Capture the cell that displays the provided text and extract its (X, Y) central coordinate. 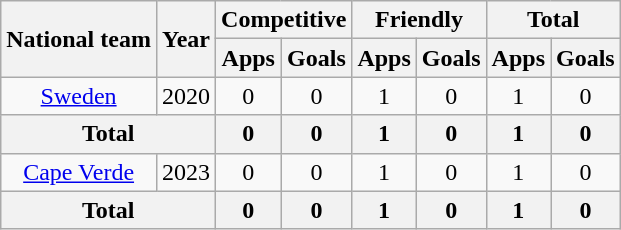
Competitive (284, 20)
2023 (186, 172)
National team (79, 39)
2020 (186, 96)
Friendly (419, 20)
Year (186, 39)
Cape Verde (79, 172)
Sweden (79, 96)
